From the cell containing the given text, extract its center point as (X, Y) coordinate. 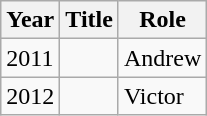
Victor (162, 96)
Role (162, 20)
Title (90, 20)
2011 (30, 58)
2012 (30, 96)
Andrew (162, 58)
Year (30, 20)
